For the text-containing cell, return its midpoint in [X, Y] coordinate format. 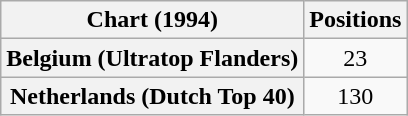
Belgium (Ultratop Flanders) [152, 58]
130 [356, 96]
Positions [356, 20]
Chart (1994) [152, 20]
23 [356, 58]
Netherlands (Dutch Top 40) [152, 96]
